Identify which cell holds the provided text, then report its [x, y] central coordinate. 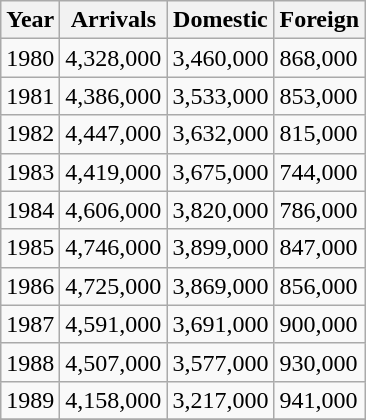
856,000 [320, 286]
1988 [30, 362]
1983 [30, 172]
786,000 [320, 210]
847,000 [320, 248]
Year [30, 20]
744,000 [320, 172]
1987 [30, 324]
868,000 [320, 58]
900,000 [320, 324]
Domestic [220, 20]
4,507,000 [114, 362]
1984 [30, 210]
3,899,000 [220, 248]
4,447,000 [114, 134]
1982 [30, 134]
Foreign [320, 20]
3,460,000 [220, 58]
941,000 [320, 400]
4,328,000 [114, 58]
4,725,000 [114, 286]
815,000 [320, 134]
3,632,000 [220, 134]
1986 [30, 286]
4,158,000 [114, 400]
1985 [30, 248]
930,000 [320, 362]
4,606,000 [114, 210]
3,820,000 [220, 210]
1980 [30, 58]
3,577,000 [220, 362]
3,533,000 [220, 96]
3,869,000 [220, 286]
1981 [30, 96]
1989 [30, 400]
4,419,000 [114, 172]
3,217,000 [220, 400]
Arrivals [114, 20]
3,691,000 [220, 324]
4,591,000 [114, 324]
3,675,000 [220, 172]
4,386,000 [114, 96]
853,000 [320, 96]
4,746,000 [114, 248]
